Provide the (X, Y) coordinate of the cell's center where the given text is located.  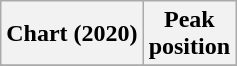
Peakposition (189, 34)
Chart (2020) (72, 34)
